Return the (x, y) coordinate for the center point of the cell that contains the specified text.  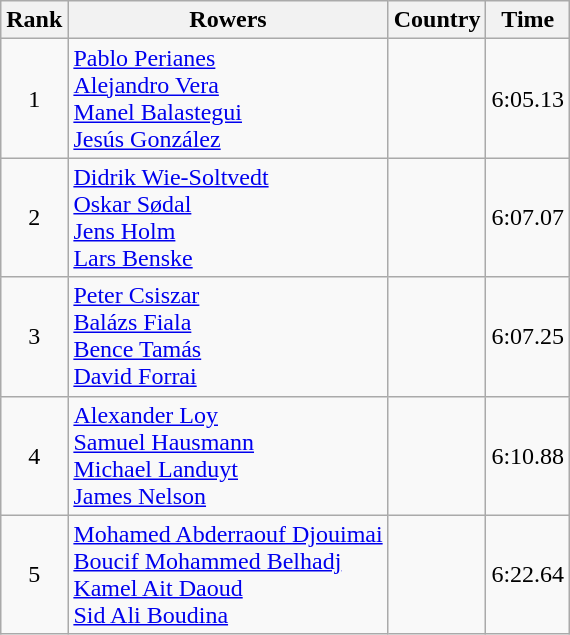
4 (34, 456)
2 (34, 218)
Mohamed Abderraouf DjouimaiBoucif Mohammed BelhadjKamel Ait DaoudSid Ali Boudina (228, 574)
6:05.13 (528, 98)
6:22.64 (528, 574)
Peter CsiszarBalázs FialaBence TamásDavid Forrai (228, 336)
Didrik Wie-SoltvedtOskar SødalJens HolmLars Benske (228, 218)
1 (34, 98)
Time (528, 20)
5 (34, 574)
Country (437, 20)
Rowers (228, 20)
Alexander LoySamuel HausmannMichael LanduytJames Nelson (228, 456)
3 (34, 336)
6:07.07 (528, 218)
Rank (34, 20)
6:07.25 (528, 336)
Pablo PerianesAlejandro VeraManel BalasteguiJesús González (228, 98)
6:10.88 (528, 456)
